Locate the cell with the specified text and output its [x, y] center coordinate. 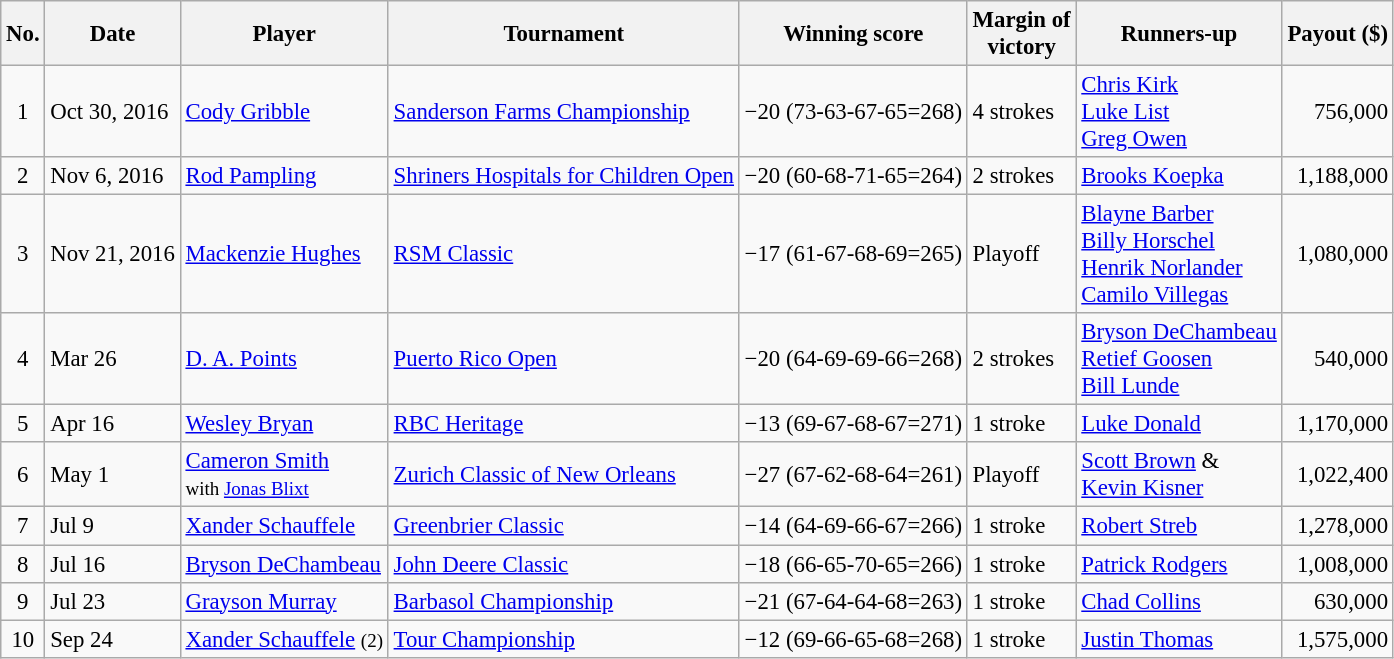
1,278,000 [1338, 526]
Tour Championship [564, 639]
−20 (73-63-67-65=268) [853, 112]
Tournament [564, 34]
1 [23, 112]
1,080,000 [1338, 254]
Zurich Classic of New Orleans [564, 474]
1,188,000 [1338, 176]
2 [23, 176]
Wesley Bryan [284, 424]
−13 (69-67-68-67=271) [853, 424]
−12 (69-66-65-68=268) [853, 639]
Justin Thomas [1179, 639]
Runners-up [1179, 34]
Nov 6, 2016 [112, 176]
Mackenzie Hughes [284, 254]
540,000 [1338, 359]
Payout ($) [1338, 34]
Chad Collins [1179, 601]
Jul 23 [112, 601]
Blayne Barber Billy Horschel Henrik Norlander Camilo Villegas [1179, 254]
Oct 30, 2016 [112, 112]
Luke Donald [1179, 424]
Nov 21, 2016 [112, 254]
1,575,000 [1338, 639]
Cameron Smithwith Jonas Blixt [284, 474]
10 [23, 639]
−18 (66-65-70-65=266) [853, 564]
Barbasol Championship [564, 601]
Bryson DeChambeau [284, 564]
Patrick Rodgers [1179, 564]
3 [23, 254]
9 [23, 601]
5 [23, 424]
Shriners Hospitals for Children Open [564, 176]
−27 (67-62-68-64=261) [853, 474]
Scott Brown & Kevin Kisner [1179, 474]
Sanderson Farms Championship [564, 112]
Winning score [853, 34]
6 [23, 474]
Apr 16 [112, 424]
1,170,000 [1338, 424]
Player [284, 34]
May 1 [112, 474]
RSM Classic [564, 254]
7 [23, 526]
RBC Heritage [564, 424]
Greenbrier Classic [564, 526]
−17 (61-67-68-69=265) [853, 254]
Bryson DeChambeau Retief Goosen Bill Lunde [1179, 359]
Puerto Rico Open [564, 359]
Jul 9 [112, 526]
Date [112, 34]
630,000 [1338, 601]
John Deere Classic [564, 564]
Sep 24 [112, 639]
Rod Pampling [284, 176]
No. [23, 34]
D. A. Points [284, 359]
Cody Gribble [284, 112]
1,022,400 [1338, 474]
8 [23, 564]
Robert Streb [1179, 526]
Mar 26 [112, 359]
756,000 [1338, 112]
Xander Schauffele [284, 526]
1,008,000 [1338, 564]
4 [23, 359]
Grayson Murray [284, 601]
Xander Schauffele (2) [284, 639]
4 strokes [1022, 112]
−21 (67-64-64-68=263) [853, 601]
Jul 16 [112, 564]
Chris Kirk Luke List Greg Owen [1179, 112]
−20 (64-69-69-66=268) [853, 359]
Brooks Koepka [1179, 176]
−20 (60-68-71-65=264) [853, 176]
Margin ofvictory [1022, 34]
−14 (64-69-66-67=266) [853, 526]
